Locate the cell with the specified text and output its [x, y] center coordinate. 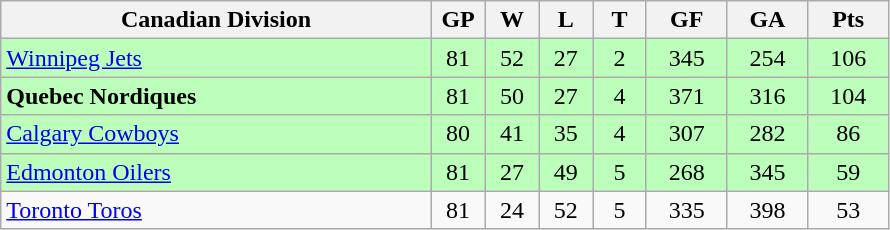
GF [686, 20]
398 [768, 210]
86 [848, 134]
2 [620, 58]
41 [512, 134]
49 [566, 172]
282 [768, 134]
Pts [848, 20]
35 [566, 134]
Edmonton Oilers [216, 172]
371 [686, 96]
80 [458, 134]
GP [458, 20]
GA [768, 20]
268 [686, 172]
24 [512, 210]
L [566, 20]
335 [686, 210]
316 [768, 96]
W [512, 20]
Quebec Nordiques [216, 96]
50 [512, 96]
104 [848, 96]
T [620, 20]
Winnipeg Jets [216, 58]
53 [848, 210]
59 [848, 172]
254 [768, 58]
Calgary Cowboys [216, 134]
Canadian Division [216, 20]
307 [686, 134]
Toronto Toros [216, 210]
106 [848, 58]
